Output the (X, Y) coordinate of the center of the cell containing the given text.  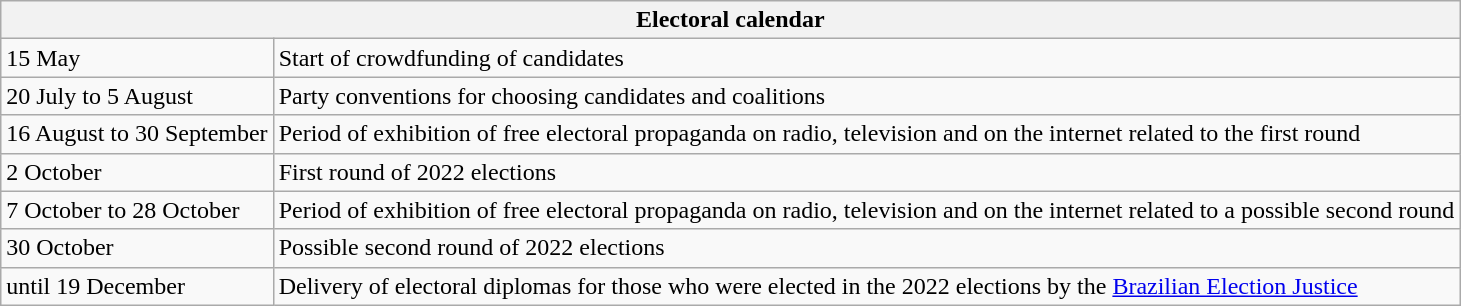
Period of exhibition of free electoral propaganda on radio, television and on the internet related to a possible second round (866, 210)
Delivery of electoral diplomas for those who were elected in the 2022 elections by the Brazilian Election Justice (866, 286)
until 19 December (137, 286)
Party conventions for choosing candidates and coalitions (866, 96)
2 October (137, 172)
Possible second round of 2022 elections (866, 248)
16 August to 30 September (137, 134)
20 July to 5 August (137, 96)
15 May (137, 58)
30 October (137, 248)
7 October to 28 October (137, 210)
Period of exhibition of free electoral propaganda on radio, television and on the internet related to the first round (866, 134)
First round of 2022 elections (866, 172)
Start of crowdfunding of candidates (866, 58)
Electoral calendar (730, 20)
